Extract the (x, y) coordinate from the center of the cell holding the provided text.  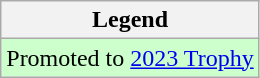
Promoted to 2023 Trophy (130, 58)
Legend (130, 20)
